Locate the cell with the specified text and output its [X, Y] center coordinate. 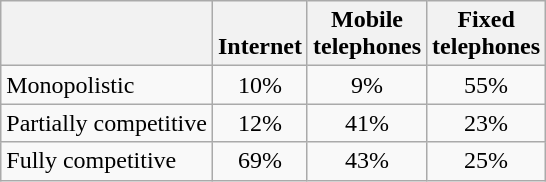
23% [486, 123]
Partially competitive [107, 123]
55% [486, 85]
Fully competitive [107, 161]
Mobiletelephones [366, 34]
9% [366, 85]
41% [366, 123]
Internet [260, 34]
10% [260, 85]
12% [260, 123]
43% [366, 161]
69% [260, 161]
25% [486, 161]
Monopolistic [107, 85]
Fixedtelephones [486, 34]
